Pinpoint the cell where the given text exists, returning its [X, Y] midpoint coordinate. 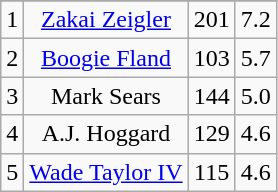
115 [212, 172]
Zakai Zeigler [106, 20]
5.0 [256, 96]
Boogie Fland [106, 58]
1 [12, 20]
7.2 [256, 20]
5 [12, 172]
144 [212, 96]
2 [12, 58]
4 [12, 134]
Mark Sears [106, 96]
201 [212, 20]
103 [212, 58]
Wade Taylor IV [106, 172]
A.J. Hoggard [106, 134]
3 [12, 96]
129 [212, 134]
5.7 [256, 58]
